Output the (x, y) coordinate of the center of the cell containing the given text.  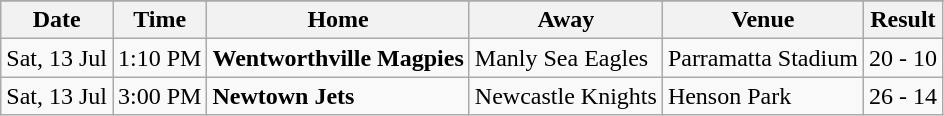
Newtown Jets (338, 96)
Parramatta Stadium (762, 58)
Venue (762, 20)
20 - 10 (902, 58)
26 - 14 (902, 96)
Away (566, 20)
Manly Sea Eagles (566, 58)
Newcastle Knights (566, 96)
1:10 PM (159, 58)
Home (338, 20)
Henson Park (762, 96)
Time (159, 20)
Date (57, 20)
3:00 PM (159, 96)
Result (902, 20)
Wentworthville Magpies (338, 58)
